Output the (x, y) coordinate of the center of the cell containing the given text.  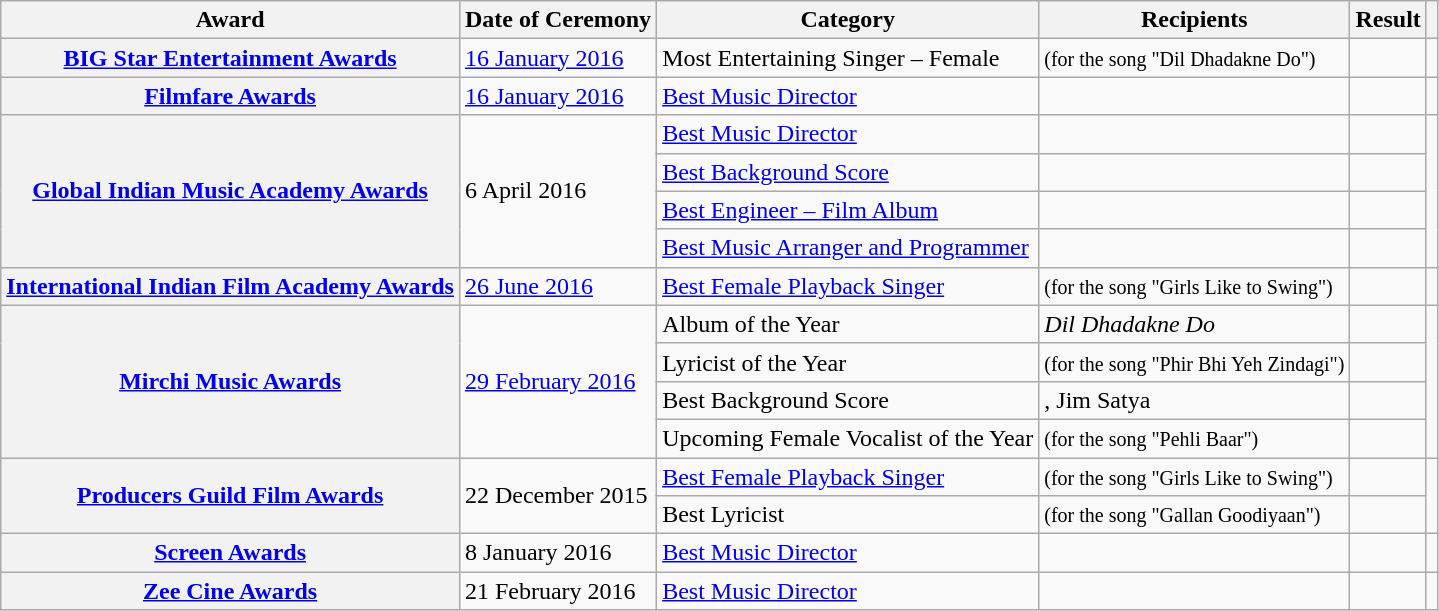
International Indian Film Academy Awards (230, 286)
Album of the Year (848, 324)
Recipients (1194, 20)
(for the song "Phir Bhi Yeh Zindagi") (1194, 362)
(for the song "Pehli Baar") (1194, 438)
Upcoming Female Vocalist of the Year (848, 438)
Date of Ceremony (558, 20)
Best Engineer – Film Album (848, 210)
(for the song "Gallan Goodiyaan") (1194, 515)
(for the song "Dil Dhadakne Do") (1194, 58)
Result (1388, 20)
Best Music Arranger and Programmer (848, 248)
6 April 2016 (558, 191)
BIG Star Entertainment Awards (230, 58)
29 February 2016 (558, 381)
22 December 2015 (558, 496)
, Jim Satya (1194, 400)
Award (230, 20)
Screen Awards (230, 553)
Filmfare Awards (230, 96)
8 January 2016 (558, 553)
Producers Guild Film Awards (230, 496)
26 June 2016 (558, 286)
Global Indian Music Academy Awards (230, 191)
Zee Cine Awards (230, 591)
21 February 2016 (558, 591)
Mirchi Music Awards (230, 381)
Dil Dhadakne Do (1194, 324)
Lyricist of the Year (848, 362)
Most Entertaining Singer – Female (848, 58)
Best Lyricist (848, 515)
Category (848, 20)
